Provide the [x, y] coordinate of the cell's center where the given text is located.  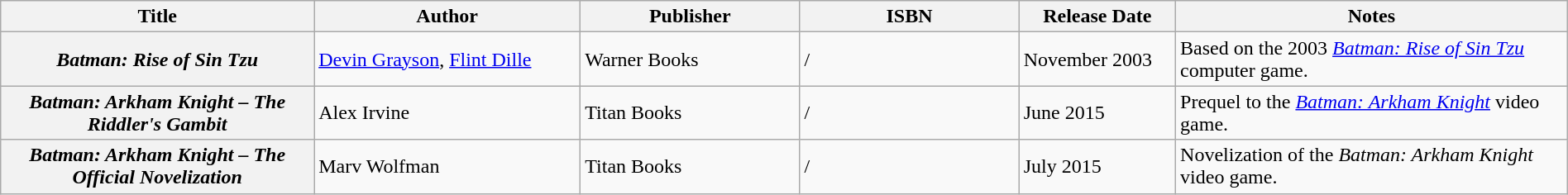
Batman: Arkham Knight – The Official Novelization [157, 167]
Prequel to the Batman: Arkham Knight video game. [1372, 112]
Devin Grayson, Flint Dille [447, 59]
July 2015 [1097, 167]
Batman: Rise of Sin Tzu [157, 59]
Novelization of the Batman: Arkham Knight video game. [1372, 167]
Based on the 2003 Batman: Rise of Sin Tzu computer game. [1372, 59]
Batman: Arkham Knight – The Riddler's Gambit [157, 112]
June 2015 [1097, 112]
Notes [1372, 17]
November 2003 [1097, 59]
Author [447, 17]
Alex Irvine [447, 112]
ISBN [910, 17]
Publisher [690, 17]
Title [157, 17]
Release Date [1097, 17]
Warner Books [690, 59]
Marv Wolfman [447, 167]
